Extract the [X, Y] coordinate from the center of the cell holding the provided text.  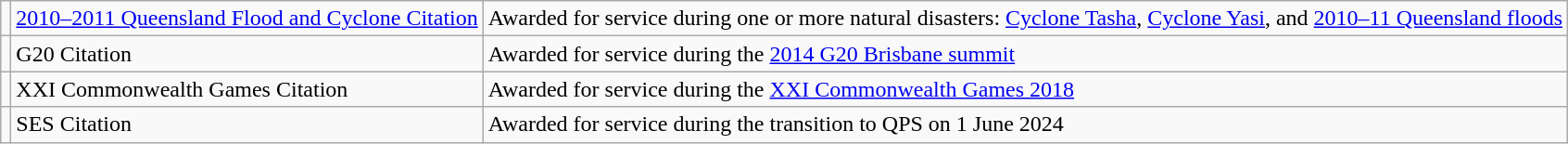
Awarded for service during the transition to QPS on 1 June 2024 [1025, 124]
Awarded for service during the 2014 G20 Brisbane summit [1025, 54]
Awarded for service during one or more natural disasters: Cyclone Tasha, Cyclone Yasi, and 2010–11 Queensland floods [1025, 19]
XXI Commonwealth Games Citation [247, 89]
SES Citation [247, 124]
G20 Citation [247, 54]
Awarded for service during the XXI Commonwealth Games 2018 [1025, 89]
2010–2011 Queensland Flood and Cyclone Citation [247, 19]
